Return (X, Y) of the center of cell containing provided text 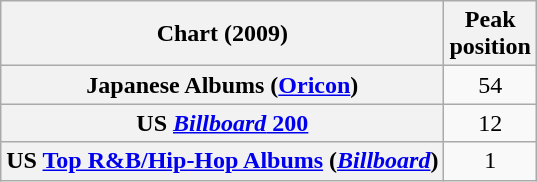
1 (490, 161)
US Billboard 200 (222, 123)
Peak position (490, 34)
12 (490, 123)
US Top R&B/Hip-Hop Albums (Billboard) (222, 161)
54 (490, 85)
Japanese Albums (Oricon) (222, 85)
Chart (2009) (222, 34)
